Determine the (x, y) coordinate at the center of the cell enclosing the given text.  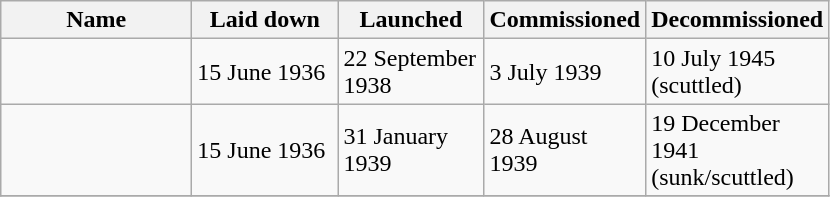
22 September 1938 (411, 72)
31 January 1939 (411, 150)
3 July 1939 (565, 72)
Launched (411, 20)
Laid down (265, 20)
Name (96, 20)
19 December 1941 (sunk/scuttled) (738, 150)
28 August 1939 (565, 150)
Decommissioned (738, 20)
Commissioned (565, 20)
10 July 1945 (scuttled) (738, 72)
